Return the (X, Y) coordinate for the center point of the cell that contains the specified text.  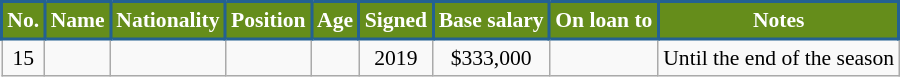
15 (24, 57)
Nationality (168, 20)
Age (335, 20)
Base salary (492, 20)
2019 (396, 57)
Position (268, 20)
No. (24, 20)
Until the end of the season (778, 57)
Signed (396, 20)
$333,000 (492, 57)
Notes (778, 20)
Name (78, 20)
On loan to (604, 20)
